Provide the [x, y] coordinate of the cell's center where the given text is located.  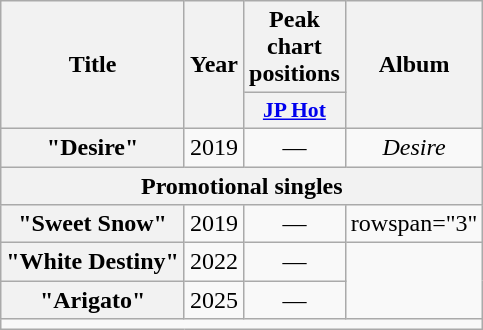
rowspan="3" [414, 224]
Peak chart positions [295, 47]
"Desire" [93, 147]
"Arigato" [93, 300]
Year [214, 65]
Desire [414, 147]
Album [414, 65]
Title [93, 65]
"White Destiny" [93, 262]
Promotional singles [242, 185]
JP Hot [295, 111]
2025 [214, 300]
2022 [214, 262]
"Sweet Snow" [93, 224]
